Return (x, y) of the center of cell containing provided text 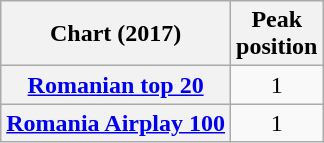
Chart (2017) (116, 34)
Romania Airplay 100 (116, 123)
Peakposition (277, 34)
Romanian top 20 (116, 85)
